From the cell containing the given text, extract its center point as (X, Y) coordinate. 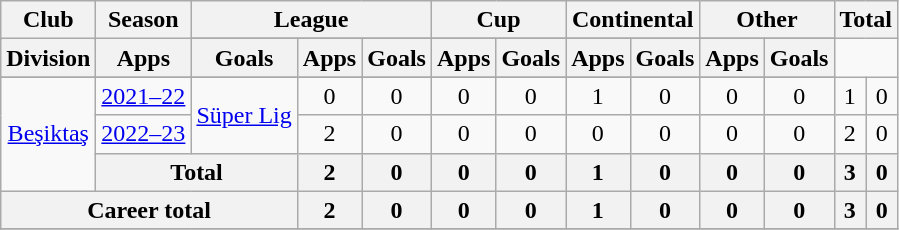
Club (48, 20)
Cup (498, 20)
2022–23 (144, 134)
League (312, 20)
Division (48, 58)
Süper Lig (244, 115)
Beşiktaş (48, 134)
Career total (150, 210)
Season (144, 20)
Continental (633, 20)
2021–22 (144, 96)
Other (767, 20)
